Locate the cell with the specified text and output its (X, Y) center coordinate. 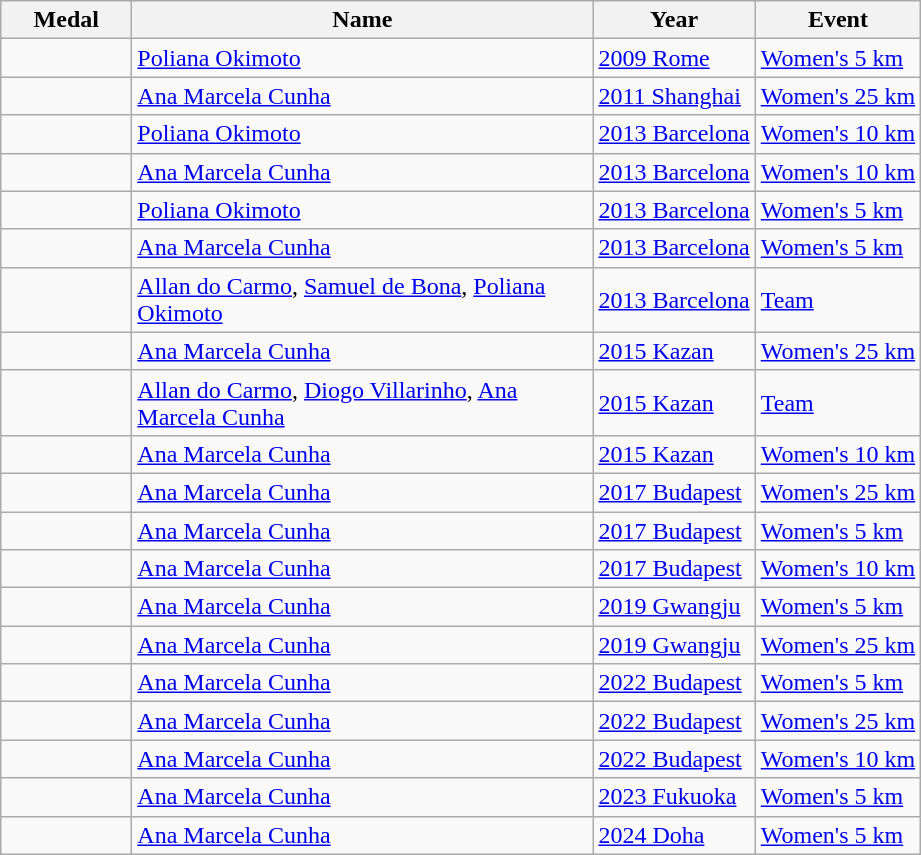
Year (674, 20)
2024 Doha (674, 835)
2009 Rome (674, 58)
Name (362, 20)
Medal (66, 20)
2011 Shanghai (674, 96)
Allan do Carmo, Samuel de Bona, Poliana Okimoto (362, 300)
2023 Fukuoka (674, 797)
Allan do Carmo, Diogo Villarinho, Ana Marcela Cunha (362, 402)
Event (838, 20)
